For the text-containing cell, return its midpoint in [X, Y] coordinate format. 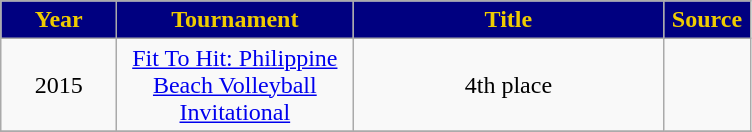
2015 [59, 85]
Fit To Hit: Philippine Beach Volleyball Invitational [235, 85]
4th place [508, 85]
Year [59, 20]
Title [508, 20]
Tournament [235, 20]
Source [707, 20]
